Identify which cell holds the provided text, then report its [x, y] central coordinate. 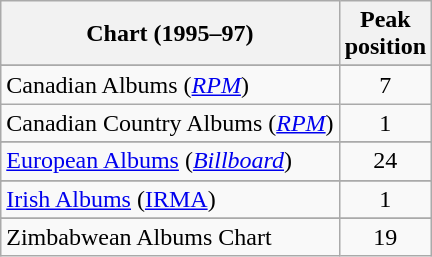
Peakposition [385, 34]
7 [385, 85]
Chart (1995–97) [170, 34]
Canadian Country Albums (RPM) [170, 123]
Irish Albums (IRMA) [170, 199]
Zimbabwean Albums Chart [170, 237]
Canadian Albums (RPM) [170, 85]
24 [385, 161]
19 [385, 237]
European Albums (Billboard) [170, 161]
